Capture the cell that displays the provided text and extract its (X, Y) central coordinate. 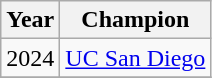
Year (30, 20)
UC San Diego (136, 58)
Champion (136, 20)
2024 (30, 58)
